Find where the given text appears and provide that cell's center as [X, Y] coordinate. 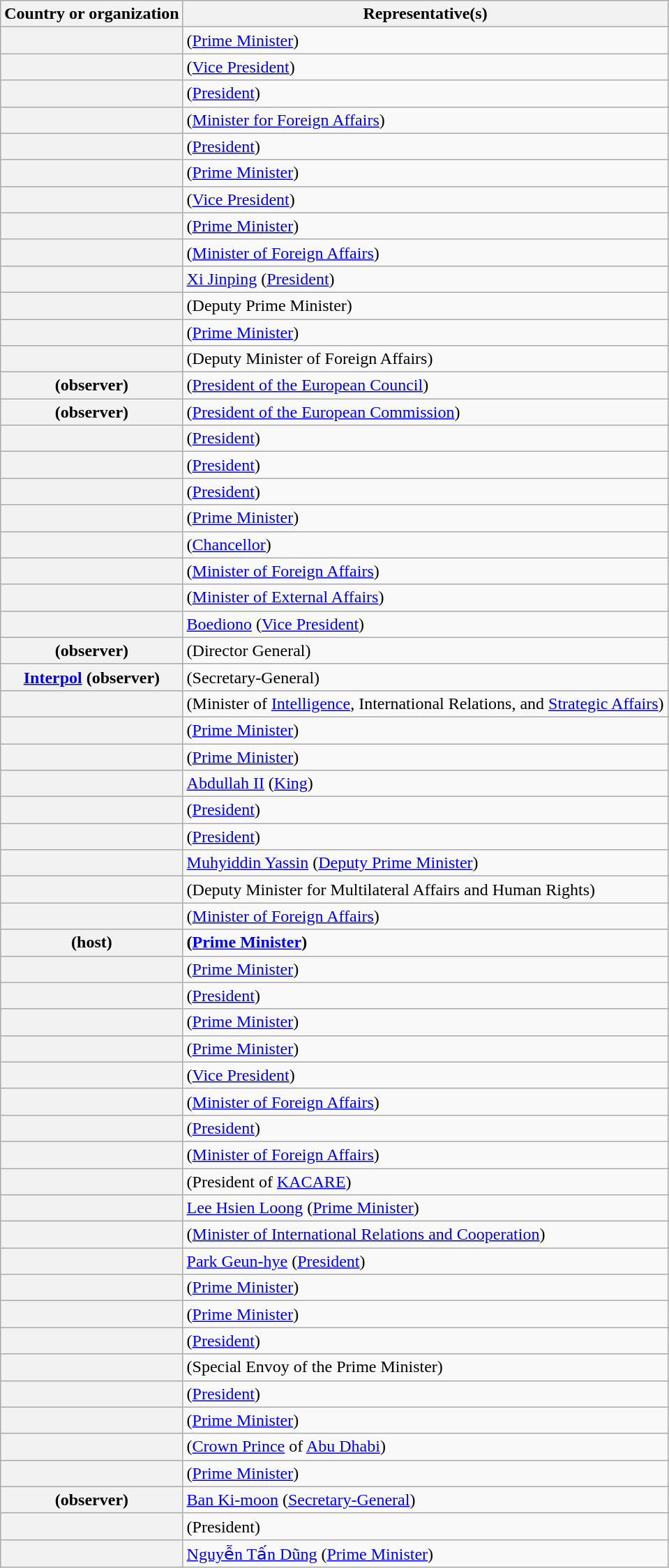
(Chancellor) [426, 545]
(Secretary-General) [426, 677]
Country or organization [92, 14]
Park Geun-hye (President) [426, 1261]
(Minister for Foreign Affairs) [426, 120]
(host) [92, 943]
(Crown Prince of Abu Dhabi) [426, 1447]
(President of KACARE) [426, 1182]
(Deputy Minister for Multilateral Affairs and Human Rights) [426, 890]
Xi Jinping (President) [426, 279]
(Minister of International Relations and Cooperation) [426, 1235]
(Deputy Prime Minister) [426, 305]
(Director General) [426, 650]
Representative(s) [426, 14]
Nguyễn Tấn Dũng (Prime Minister) [426, 1553]
Muhyiddin Yassin (Deputy Prime Minister) [426, 863]
(Minister of Intelligence, International Relations, and Strategic Affairs) [426, 703]
Boediono (Vice President) [426, 624]
Lee Hsien Loong (Prime Minister) [426, 1208]
(Minister of External Affairs) [426, 597]
(President of the European Commission) [426, 412]
Interpol (observer) [92, 677]
Abdullah II (King) [426, 784]
(President of the European Council) [426, 386]
(Deputy Minister of Foreign Affairs) [426, 359]
Ban Ki-moon (Secretary-General) [426, 1500]
(Special Envoy of the Prime Minister) [426, 1367]
